From the cell containing the given text, extract its center point as [x, y] coordinate. 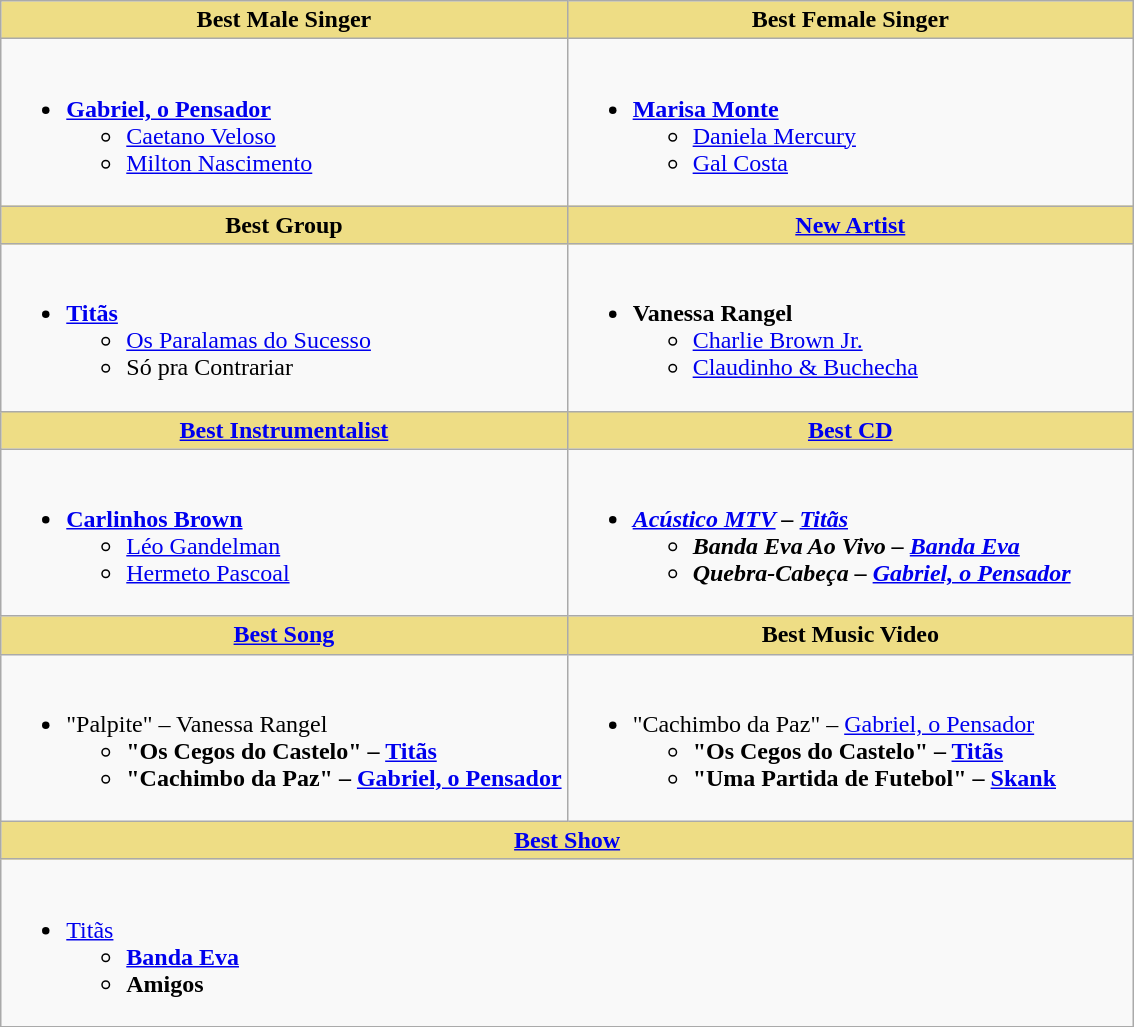
Marisa MonteDaniela MercuryGal Costa [850, 122]
Best Music Video [850, 635]
New Artist [850, 225]
Best Female Singer [850, 20]
Best Male Singer [284, 20]
Best Song [284, 635]
TitãsOs Paralamas do SucessoSó pra Contrariar [284, 328]
Gabriel, o PensadorCaetano VelosoMilton Nascimento [284, 122]
Best CD [850, 430]
Acústico MTV – TitãsBanda Eva Ao Vivo – Banda EvaQuebra-Cabeça – Gabriel, o Pensador [850, 532]
Best Group [284, 225]
Best Instrumentalist [284, 430]
Carlinhos BrownLéo GandelmanHermeto Pascoal [284, 532]
TitãsBanda EvaAmigos [568, 942]
"Palpite" – Vanessa Rangel"Os Cegos do Castelo" – Titãs"Cachimbo da Paz" – Gabriel, o Pensador [284, 738]
Vanessa RangelCharlie Brown Jr.Claudinho & Buchecha [850, 328]
Best Show [568, 840]
"Cachimbo da Paz" – Gabriel, o Pensador"Os Cegos do Castelo" – Titãs"Uma Partida de Futebol" – Skank [850, 738]
